Determine the [X, Y] coordinate at the center of the cell enclosing the given text.  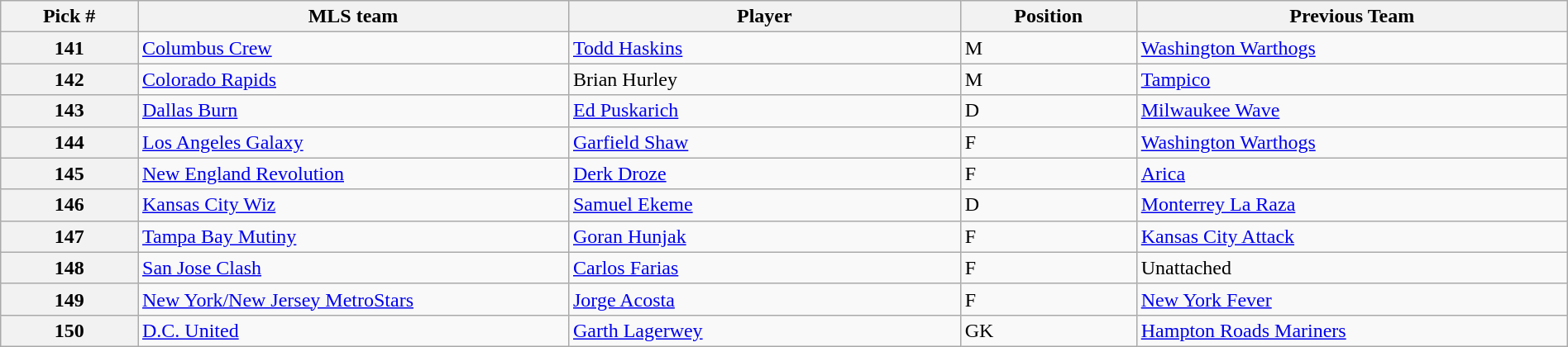
145 [69, 173]
Kansas City Wiz [352, 205]
Carlos Farias [764, 268]
Todd Haskins [764, 48]
141 [69, 48]
149 [69, 299]
Unattached [1351, 268]
Position [1049, 17]
Columbus Crew [352, 48]
Goran Hunjak [764, 236]
Brian Hurley [764, 79]
New York/New Jersey MetroStars [352, 299]
143 [69, 111]
Derk Droze [764, 173]
Hampton Roads Mariners [1351, 330]
New York Fever [1351, 299]
147 [69, 236]
148 [69, 268]
San Jose Clash [352, 268]
Colorado Rapids [352, 79]
D.C. United [352, 330]
Los Angeles Galaxy [352, 142]
144 [69, 142]
Dallas Burn [352, 111]
Ed Puskarich [764, 111]
Tampico [1351, 79]
GK [1049, 330]
Kansas City Attack [1351, 236]
146 [69, 205]
Milwaukee Wave [1351, 111]
Jorge Acosta [764, 299]
Garth Lagerwey [764, 330]
MLS team [352, 17]
Arica [1351, 173]
Monterrey La Raza [1351, 205]
150 [69, 330]
142 [69, 79]
Samuel Ekeme [764, 205]
Pick # [69, 17]
Tampa Bay Mutiny [352, 236]
Previous Team [1351, 17]
Garfield Shaw [764, 142]
Player [764, 17]
New England Revolution [352, 173]
